Scan for the cell matching the given text and deliver its [X, Y] coordinate at center. 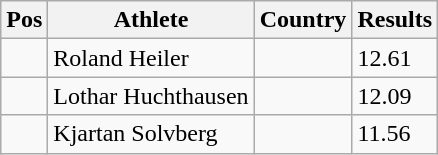
Country [303, 20]
Roland Heiler [151, 58]
12.61 [395, 58]
Kjartan Solvberg [151, 134]
Pos [24, 20]
Athlete [151, 20]
Lothar Huchthausen [151, 96]
Results [395, 20]
12.09 [395, 96]
11.56 [395, 134]
